From the cell containing the given text, extract its center point as [X, Y] coordinate. 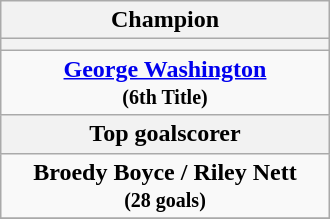
Broedy Boyce / Riley Nett (28 goals) [165, 186]
Top goalscorer [165, 134]
Champion [165, 20]
George Washington(6th Title) [165, 82]
